Identify which cell holds the provided text, then report its (X, Y) central coordinate. 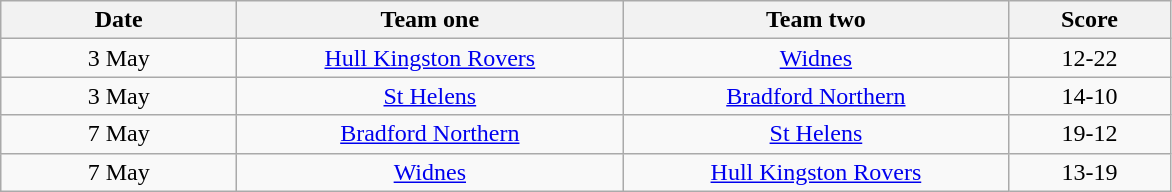
Team two (816, 20)
Date (119, 20)
Team one (430, 20)
19-12 (1090, 134)
12-22 (1090, 58)
14-10 (1090, 96)
13-19 (1090, 172)
Score (1090, 20)
